Find where the given text appears and provide that cell's center as (X, Y) coordinate. 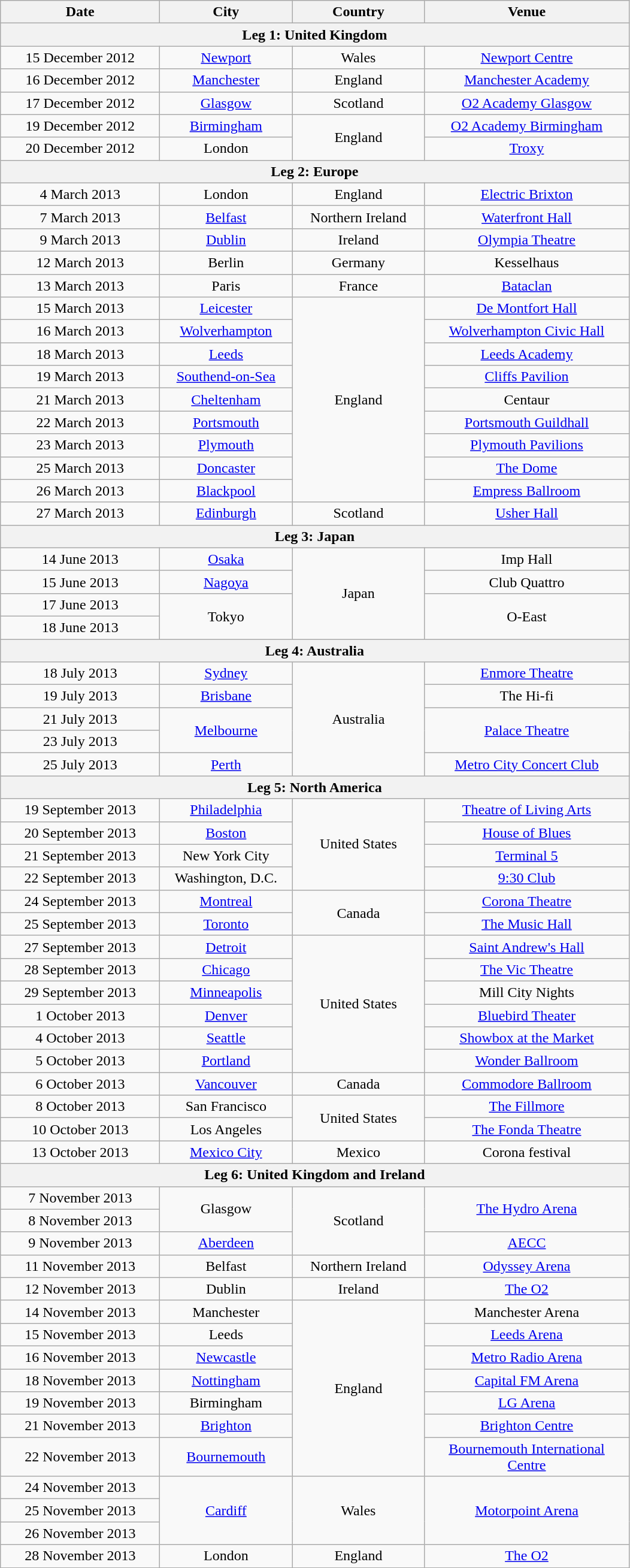
Seattle (226, 1038)
Osaka (226, 559)
Montreal (226, 901)
19 November 2013 (80, 1403)
9:30 Club (527, 878)
Bataclan (527, 286)
Brighton (226, 1426)
Paris (226, 286)
6 October 2013 (80, 1084)
7 March 2013 (80, 217)
1 October 2013 (80, 1016)
Japan (358, 593)
O2 Academy Birmingham (527, 126)
16 December 2012 (80, 80)
The Fillmore (527, 1107)
O2 Academy Glasgow (527, 103)
Detroit (226, 947)
Mexico (358, 1152)
18 July 2013 (80, 673)
Bluebird Theater (527, 1016)
21 September 2013 (80, 856)
18 March 2013 (80, 354)
25 March 2013 (80, 468)
Palace Theatre (527, 730)
Newcastle (226, 1357)
Aberdeen (226, 1243)
House of Blues (527, 833)
27 March 2013 (80, 513)
Edinburgh (226, 513)
Mill City Nights (527, 992)
14 June 2013 (80, 559)
Cliffs Pavilion (527, 377)
8 October 2013 (80, 1107)
Leg 2: Europe (315, 171)
19 March 2013 (80, 377)
21 November 2013 (80, 1426)
Odyssey Arena (527, 1266)
19 July 2013 (80, 696)
Portsmouth Guildhall (527, 422)
Bournemouth International Centre (527, 1457)
The Fonda Theatre (527, 1129)
Venue (527, 12)
22 November 2013 (80, 1457)
Brighton Centre (527, 1426)
28 September 2013 (80, 969)
Corona Theatre (527, 901)
20 September 2013 (80, 833)
Electric Brixton (527, 194)
Newport Centre (527, 58)
9 November 2013 (80, 1243)
Corona festival (527, 1152)
AECC (527, 1243)
Perth (226, 765)
Newport (226, 58)
Saint Andrew's Hall (527, 947)
Imp Hall (527, 559)
New York City (226, 856)
Toronto (226, 924)
Portsmouth (226, 422)
Leg 4: Australia (315, 650)
Doncaster (226, 468)
Nottingham (226, 1380)
14 November 2013 (80, 1312)
Chicago (226, 969)
27 September 2013 (80, 947)
Usher Hall (527, 513)
Empress Ballroom (527, 491)
25 September 2013 (80, 924)
Country (358, 12)
Minneapolis (226, 992)
Terminal 5 (527, 856)
23 March 2013 (80, 445)
24 September 2013 (80, 901)
26 November 2013 (80, 1533)
Bournemouth (226, 1457)
The Hydro Arena (527, 1209)
9 March 2013 (80, 240)
17 June 2013 (80, 605)
15 December 2012 (80, 58)
Capital FM Arena (527, 1380)
22 September 2013 (80, 878)
13 March 2013 (80, 286)
Germany (358, 262)
Centaur (527, 400)
Leg 3: Japan (315, 536)
Showbox at the Market (527, 1038)
The Hi-fi (527, 696)
Theatre of Living Arts (527, 810)
15 March 2013 (80, 309)
26 March 2013 (80, 491)
16 March 2013 (80, 331)
Wonder Ballroom (527, 1061)
Leeds Academy (527, 354)
19 December 2012 (80, 126)
23 July 2013 (80, 742)
15 June 2013 (80, 582)
Metro City Concert Club (527, 765)
Leg 5: North America (315, 787)
15 November 2013 (80, 1334)
13 October 2013 (80, 1152)
San Francisco (226, 1107)
25 November 2013 (80, 1510)
The Dome (527, 468)
Motorpoint Arena (527, 1510)
Leg 1: United Kingdom (315, 35)
Blackpool (226, 491)
12 March 2013 (80, 262)
24 November 2013 (80, 1488)
Olympia Theatre (527, 240)
Nagoya (226, 582)
Philadelphia (226, 810)
Date (80, 12)
Melbourne (226, 730)
7 November 2013 (80, 1198)
Mexico City (226, 1152)
Leicester (226, 309)
Wolverhampton (226, 331)
18 June 2013 (80, 627)
Manchester Arena (527, 1312)
Manchester Academy (527, 80)
Berlin (226, 262)
12 November 2013 (80, 1289)
The Music Hall (527, 924)
21 March 2013 (80, 400)
11 November 2013 (80, 1266)
Vancouver (226, 1084)
Wolverhampton Civic Hall (527, 331)
29 September 2013 (80, 992)
Leg 6: United Kingdom and Ireland (315, 1175)
Washington, D.C. (226, 878)
Commodore Ballroom (527, 1084)
20 December 2012 (80, 149)
25 July 2013 (80, 765)
Denver (226, 1016)
Plymouth Pavilions (527, 445)
Boston (226, 833)
Los Angeles (226, 1129)
22 March 2013 (80, 422)
Australia (358, 719)
O-East (527, 616)
De Montfort Hall (527, 309)
28 November 2013 (80, 1556)
LG Arena (527, 1403)
17 December 2012 (80, 103)
19 September 2013 (80, 810)
Metro Radio Arena (527, 1357)
Cardiff (226, 1510)
Sydney (226, 673)
Cheltenham (226, 400)
Southend-on-Sea (226, 377)
City (226, 12)
Tokyo (226, 616)
Waterfront Hall (527, 217)
Enmore Theatre (527, 673)
Troxy (527, 149)
4 October 2013 (80, 1038)
Portland (226, 1061)
16 November 2013 (80, 1357)
Leeds Arena (527, 1334)
8 November 2013 (80, 1220)
18 November 2013 (80, 1380)
The Vic Theatre (527, 969)
4 March 2013 (80, 194)
France (358, 286)
Club Quattro (527, 582)
10 October 2013 (80, 1129)
Kesselhaus (527, 262)
Plymouth (226, 445)
Brisbane (226, 696)
5 October 2013 (80, 1061)
21 July 2013 (80, 719)
